Capture the cell that displays the provided text and extract its (x, y) central coordinate. 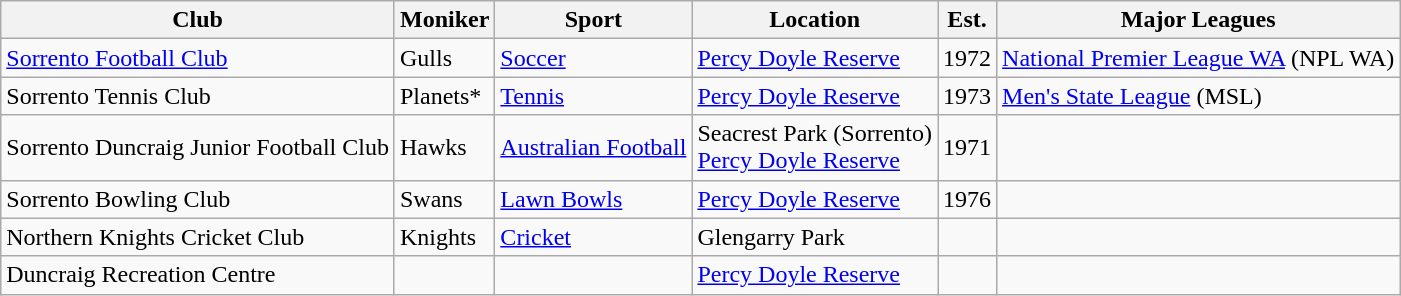
Sport (594, 20)
Cricket (594, 237)
Tennis (594, 96)
Knights (444, 237)
Northern Knights Cricket Club (198, 237)
Hawks (444, 148)
Sorrento Bowling Club (198, 199)
Sorrento Football Club (198, 58)
Sorrento Duncraig Junior Football Club (198, 148)
Australian Football (594, 148)
Swans (444, 199)
Major Leagues (1198, 20)
National Premier League WA (NPL WA) (1198, 58)
Soccer (594, 58)
Location (815, 20)
Sorrento Tennis Club (198, 96)
Moniker (444, 20)
Gulls (444, 58)
1973 (968, 96)
Planets* (444, 96)
Lawn Bowls (594, 199)
1976 (968, 199)
1971 (968, 148)
Club (198, 20)
Seacrest Park (Sorrento)Percy Doyle Reserve (815, 148)
Est. (968, 20)
Glengarry Park (815, 237)
Men's State League (MSL) (1198, 96)
Duncraig Recreation Centre (198, 275)
1972 (968, 58)
